Search for the cell housing the specified text and yield its (X, Y) center coordinate. 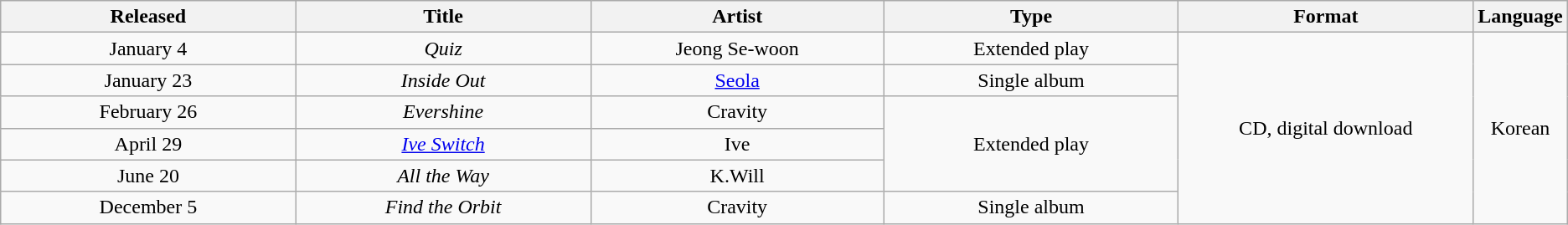
Find the Orbit (443, 207)
Ive Switch (443, 144)
CD, digital download (1326, 128)
January 23 (148, 80)
January 4 (148, 49)
Jeong Se-woon (737, 49)
Type (1031, 17)
Artist (737, 17)
Quiz (443, 49)
February 26 (148, 112)
Title (443, 17)
Inside Out (443, 80)
Released (148, 17)
Korean (1520, 128)
Evershine (443, 112)
June 20 (148, 176)
April 29 (148, 144)
Format (1326, 17)
December 5 (148, 207)
Seola (737, 80)
Language (1520, 17)
K.Will (737, 176)
All the Way (443, 176)
Ive (737, 144)
